Identify which cell holds the provided text, then report its (X, Y) central coordinate. 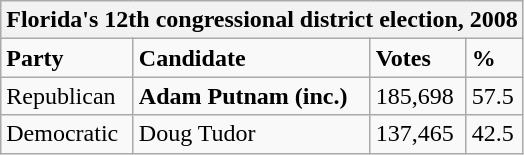
% (494, 58)
Doug Tudor (252, 134)
42.5 (494, 134)
57.5 (494, 96)
Democratic (68, 134)
Candidate (252, 58)
Republican (68, 96)
Florida's 12th congressional district election, 2008 (262, 20)
185,698 (418, 96)
Votes (418, 58)
137,465 (418, 134)
Adam Putnam (inc.) (252, 96)
Party (68, 58)
